Identify which cell holds the provided text, then report its (x, y) central coordinate. 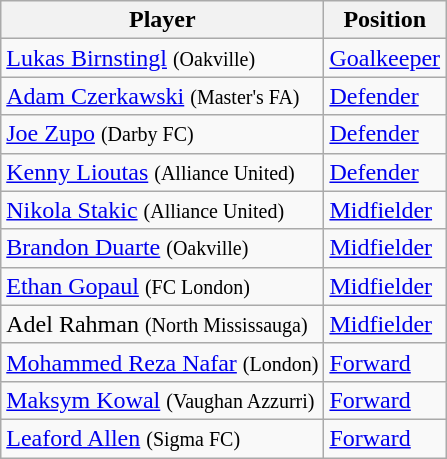
Player (162, 20)
Ethan Gopaul (FC London) (162, 286)
Kenny Lioutas (Alliance United) (162, 172)
Brandon Duarte (Oakville) (162, 248)
Nikola Stakic (Alliance United) (162, 210)
Adel Rahman (North Mississauga) (162, 324)
Joe Zupo (Darby FC) (162, 134)
Position (385, 20)
Leaford Allen (Sigma FC) (162, 438)
Maksym Kowal (Vaughan Azzurri) (162, 400)
Goalkeeper (385, 58)
Lukas Birnstingl (Oakville) (162, 58)
Mohammed Reza Nafar (London) (162, 362)
Adam Czerkawski (Master's FA) (162, 96)
